Identify which cell holds the provided text, then report its (X, Y) central coordinate. 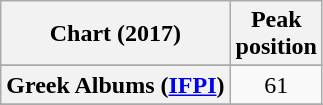
Chart (2017) (116, 34)
61 (276, 85)
Greek Albums (IFPI) (116, 85)
Peakposition (276, 34)
